Determine the [x, y] coordinate at the center of the cell enclosing the given text.  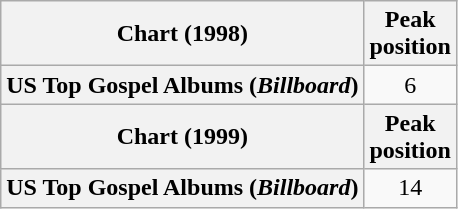
14 [410, 188]
Chart (1998) [182, 34]
Chart (1999) [182, 136]
6 [410, 85]
